Find where the given text appears and provide that cell's center as [X, Y] coordinate. 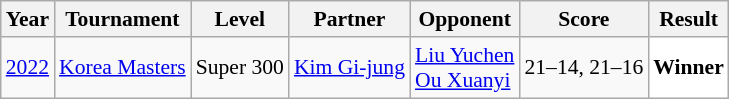
Year [28, 19]
Liu Yuchen Ou Xuanyi [464, 68]
Super 300 [240, 68]
Korea Masters [122, 68]
Level [240, 19]
Opponent [464, 19]
Partner [350, 19]
21–14, 21–16 [584, 68]
Winner [688, 68]
Result [688, 19]
Tournament [122, 19]
Score [584, 19]
Kim Gi-jung [350, 68]
2022 [28, 68]
